Output the [X, Y] coordinate of the center of the cell containing the given text.  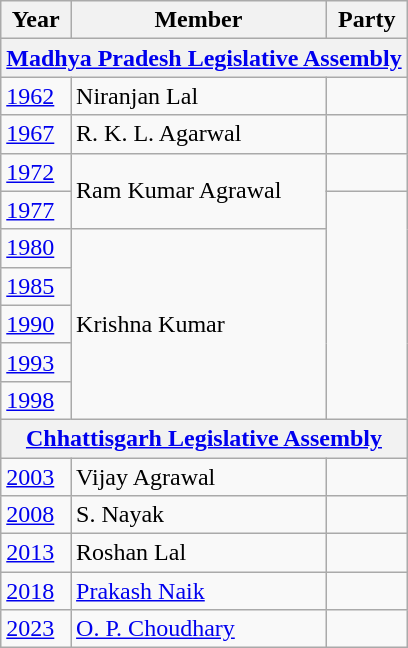
Niranjan Lal [199, 96]
Prakash Naik [199, 591]
1977 [36, 210]
2023 [36, 629]
R. K. L. Agarwal [199, 134]
1985 [36, 286]
2018 [36, 591]
2013 [36, 553]
Year [36, 20]
Krishna Kumar [199, 324]
Ram Kumar Agrawal [199, 191]
1967 [36, 134]
1962 [36, 96]
Roshan Lal [199, 553]
O. P. Choudhary [199, 629]
Madhya Pradesh Legislative Assembly [204, 58]
Vijay Agrawal [199, 477]
1972 [36, 172]
2008 [36, 515]
1980 [36, 248]
Party [366, 20]
Chhattisgarh Legislative Assembly [204, 438]
1998 [36, 400]
S. Nayak [199, 515]
Member [199, 20]
2003 [36, 477]
1990 [36, 324]
1993 [36, 362]
